From the cell containing the given text, extract its center point as (X, Y) coordinate. 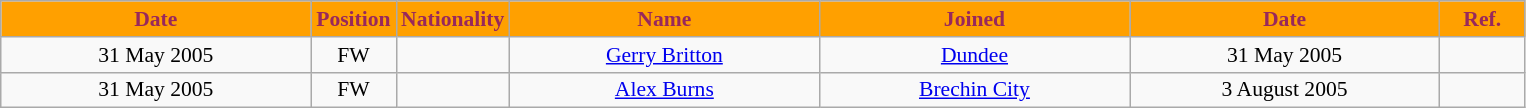
Joined (974, 19)
Name (664, 19)
Dundee (974, 55)
Nationality (452, 19)
Alex Burns (664, 90)
Ref. (1482, 19)
Brechin City (974, 90)
Position (354, 19)
3 August 2005 (1285, 90)
Gerry Britton (664, 55)
